Determine the (x, y) coordinate at the center of the cell enclosing the given text.  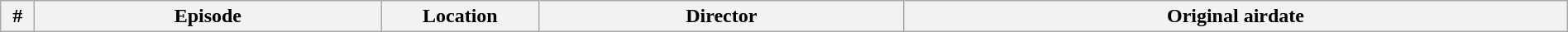
Original airdate (1236, 16)
Episode (208, 16)
# (18, 16)
Location (460, 16)
Director (721, 16)
